Identify which cell holds the provided text, then report its (X, Y) central coordinate. 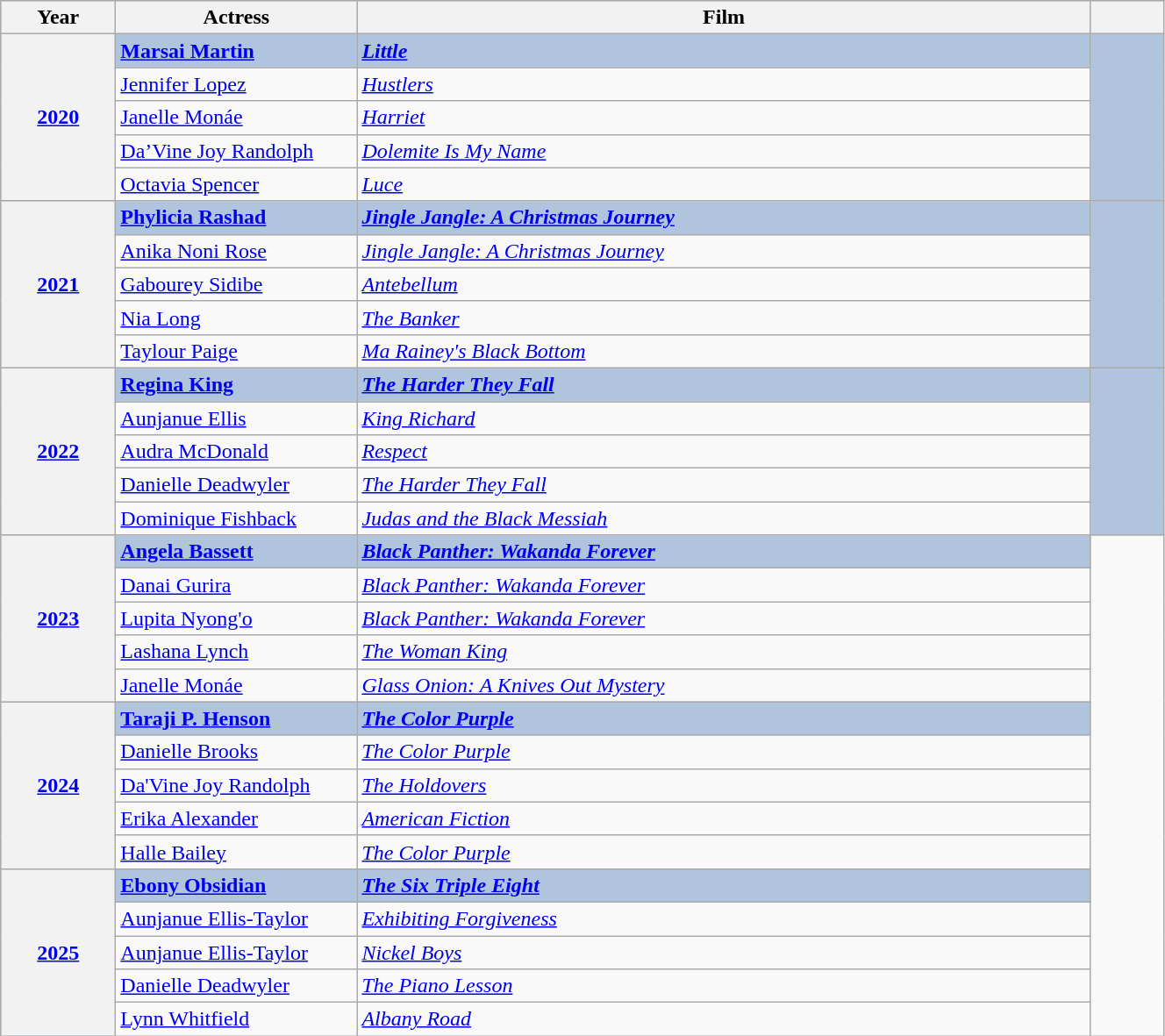
Harriet (725, 118)
Exhibiting Forgiveness (725, 918)
Lashana Lynch (237, 652)
Taraji P. Henson (237, 718)
King Richard (725, 418)
Angela Bassett (237, 552)
Da'Vine Joy Randolph (237, 785)
The Banker (725, 318)
Actress (237, 18)
Gabourey Sidibe (237, 284)
Nia Long (237, 318)
Year (58, 18)
Glass Onion: A Knives Out Mystery (725, 685)
Da’Vine Joy Randolph (237, 151)
Nickel Boys (725, 952)
Antebellum (725, 284)
Hustlers (725, 84)
Little (725, 51)
Ebony Obsidian (237, 885)
Dolemite Is My Name (725, 151)
Danai Gurira (237, 585)
2024 (58, 785)
Dominique Fishback (237, 518)
The Woman King (725, 652)
The Holdovers (725, 785)
The Six Triple Eight (725, 885)
Lynn Whitfield (237, 1019)
2020 (58, 118)
Octavia Spencer (237, 184)
Film (725, 18)
Judas and the Black Messiah (725, 518)
2021 (58, 284)
2023 (58, 618)
Halle Bailey (237, 852)
American Fiction (725, 818)
The Piano Lesson (725, 986)
Jennifer Lopez (237, 84)
Aunjanue Ellis (237, 418)
Lupita Nyong'o (237, 618)
Anika Noni Rose (237, 251)
Luce (725, 184)
Ma Rainey's Black Bottom (725, 351)
Phylicia Rashad (237, 218)
Taylour Paige (237, 351)
2025 (58, 952)
Marsai Martin (237, 51)
Regina King (237, 384)
Audra McDonald (237, 452)
Danielle Brooks (237, 752)
Albany Road (725, 1019)
Erika Alexander (237, 818)
2022 (58, 451)
Respect (725, 452)
